Extract the (X, Y) coordinate from the center of the cell holding the provided text.  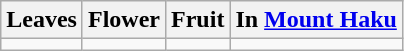
Fruit (198, 20)
Leaves (42, 20)
Flower (124, 20)
In Mount Haku (316, 20)
